Scan for the cell matching the given text and deliver its (X, Y) coordinate at center. 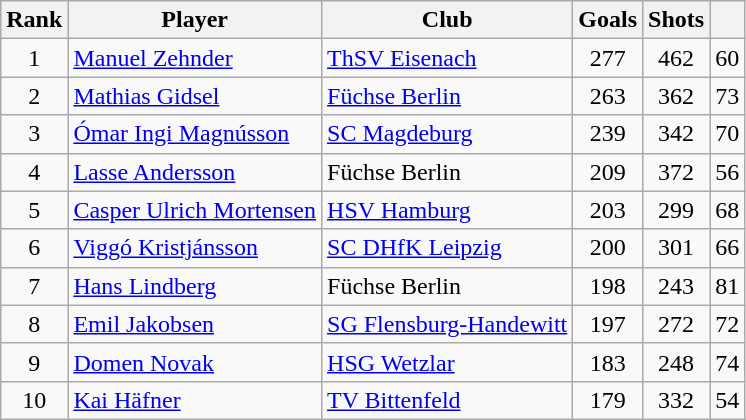
74 (728, 362)
263 (608, 96)
Kai Häfner (195, 400)
70 (728, 134)
7 (34, 286)
Mathias Gidsel (195, 96)
SC Magdeburg (448, 134)
243 (676, 286)
2 (34, 96)
TV Bittenfeld (448, 400)
SC DHfK Leipzig (448, 248)
Hans Lindberg (195, 286)
200 (608, 248)
54 (728, 400)
332 (676, 400)
10 (34, 400)
Emil Jakobsen (195, 324)
68 (728, 210)
81 (728, 286)
Ómar Ingi Magnússon (195, 134)
248 (676, 362)
372 (676, 172)
183 (608, 362)
Player (195, 20)
197 (608, 324)
ThSV Eisenach (448, 58)
6 (34, 248)
HSV Hamburg (448, 210)
342 (676, 134)
Domen Novak (195, 362)
179 (608, 400)
1 (34, 58)
272 (676, 324)
56 (728, 172)
Viggó Kristjánsson (195, 248)
Goals (608, 20)
203 (608, 210)
462 (676, 58)
198 (608, 286)
239 (608, 134)
73 (728, 96)
362 (676, 96)
301 (676, 248)
4 (34, 172)
277 (608, 58)
5 (34, 210)
Shots (676, 20)
Rank (34, 20)
9 (34, 362)
8 (34, 324)
72 (728, 324)
HSG Wetzlar (448, 362)
299 (676, 210)
Casper Ulrich Mortensen (195, 210)
60 (728, 58)
Manuel Zehnder (195, 58)
Lasse Andersson (195, 172)
SG Flensburg-Handewitt (448, 324)
209 (608, 172)
Club (448, 20)
66 (728, 248)
3 (34, 134)
